Find where the given text appears and provide that cell's center as [x, y] coordinate. 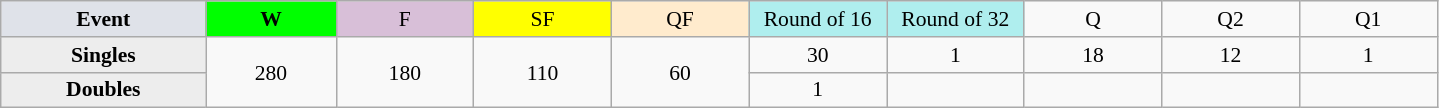
W [271, 19]
Q1 [1368, 19]
18 [1093, 55]
F [405, 19]
110 [543, 72]
Q2 [1231, 19]
Round of 16 [818, 19]
Singles [104, 55]
30 [818, 55]
Doubles [104, 90]
QF [680, 19]
60 [680, 72]
Event [104, 19]
12 [1231, 55]
180 [405, 72]
SF [543, 19]
Q [1093, 19]
280 [271, 72]
Round of 32 [955, 19]
